Provide the [x, y] coordinate of the cell's center where the given text is located.  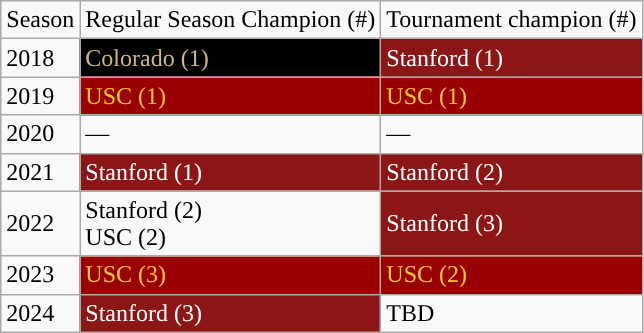
2022 [40, 224]
2019 [40, 96]
Regular Season Champion (#) [230, 20]
Season [40, 20]
Tournament champion (#) [512, 20]
2020 [40, 134]
Stanford (2) USC (2) [230, 224]
Colorado (1) [230, 58]
2018 [40, 58]
TBD [512, 313]
USC (3) [230, 275]
2024 [40, 313]
2021 [40, 172]
2023 [40, 275]
USC (2) [512, 275]
Stanford (2) [512, 172]
